Extract the [x, y] coordinate from the center of the cell holding the provided text.  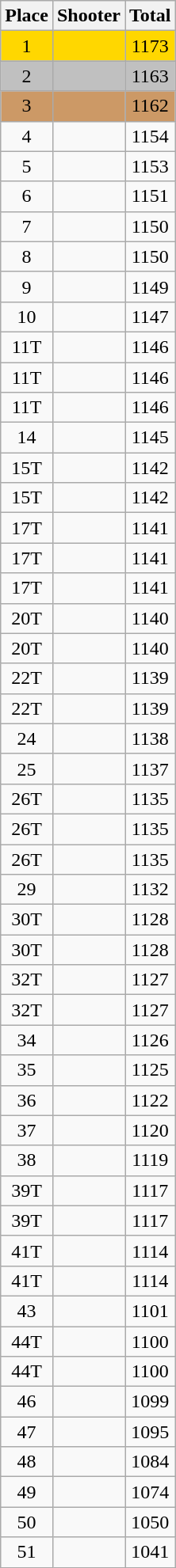
1163 [151, 76]
Total [151, 16]
2 [27, 76]
1132 [151, 890]
37 [27, 1130]
10 [27, 317]
48 [27, 1462]
29 [27, 890]
1041 [151, 1552]
Place [27, 16]
1154 [151, 136]
34 [27, 1040]
43 [27, 1311]
9 [27, 287]
1099 [151, 1402]
3 [27, 106]
1151 [151, 196]
1125 [151, 1070]
1137 [151, 769]
1147 [151, 317]
1120 [151, 1130]
1126 [151, 1040]
24 [27, 738]
7 [27, 226]
50 [27, 1522]
1101 [151, 1311]
6 [27, 196]
1162 [151, 106]
1050 [151, 1522]
46 [27, 1402]
1095 [151, 1432]
49 [27, 1492]
1153 [151, 166]
35 [27, 1070]
1145 [151, 438]
51 [27, 1552]
1 [27, 46]
Shooter [89, 16]
25 [27, 769]
1074 [151, 1492]
1149 [151, 287]
14 [27, 438]
8 [27, 256]
36 [27, 1100]
1138 [151, 738]
1122 [151, 1100]
1119 [151, 1160]
1173 [151, 46]
47 [27, 1432]
5 [27, 166]
1084 [151, 1462]
38 [27, 1160]
4 [27, 136]
